Detect which cell encompasses the target text, then output its (X, Y) center coordinate. 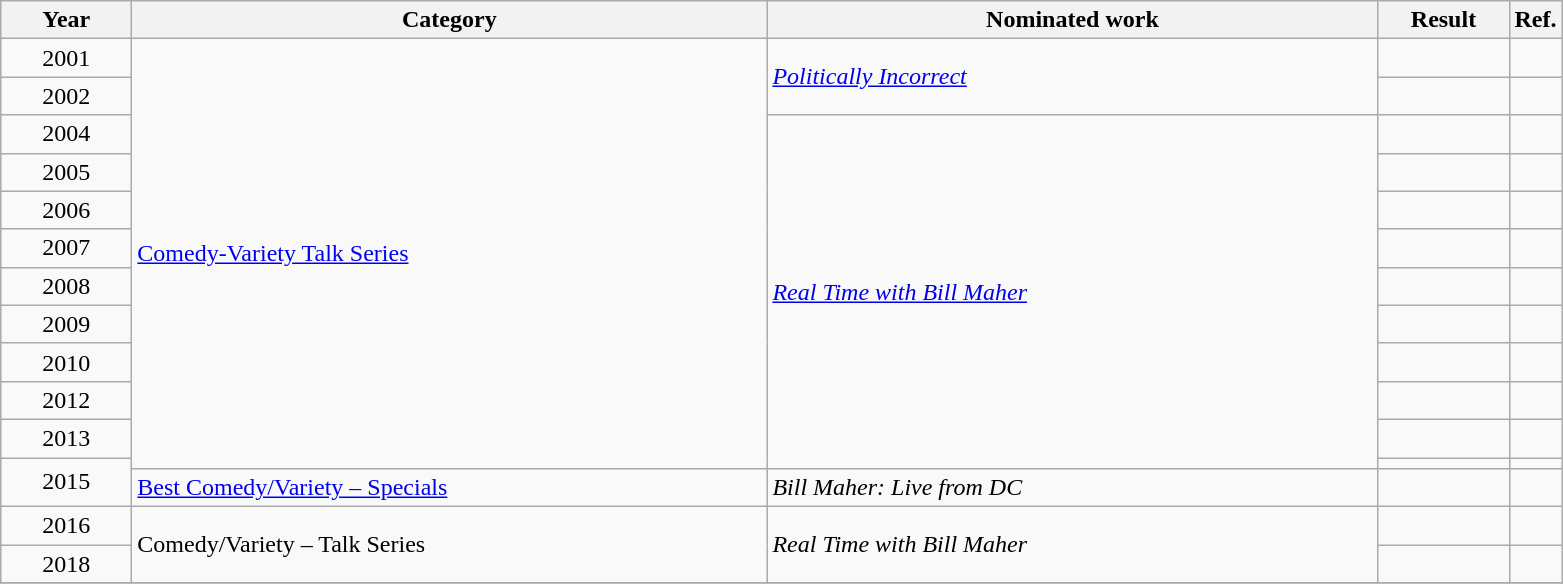
2012 (66, 400)
2013 (66, 438)
Ref. (1536, 20)
2016 (66, 526)
2007 (66, 248)
Category (450, 20)
Politically Incorrect (1072, 77)
2004 (66, 134)
2018 (66, 564)
2001 (66, 58)
2009 (66, 324)
Bill Maher: Live from DC (1072, 488)
2006 (66, 210)
2010 (66, 362)
2008 (66, 286)
2005 (66, 172)
Comedy-Variety Talk Series (450, 254)
2015 (66, 482)
Result (1444, 20)
Year (66, 20)
Comedy/Variety – Talk Series (450, 545)
Best Comedy/Variety – Specials (450, 488)
2002 (66, 96)
Nominated work (1072, 20)
